Return [x, y] of the center of cell containing provided text 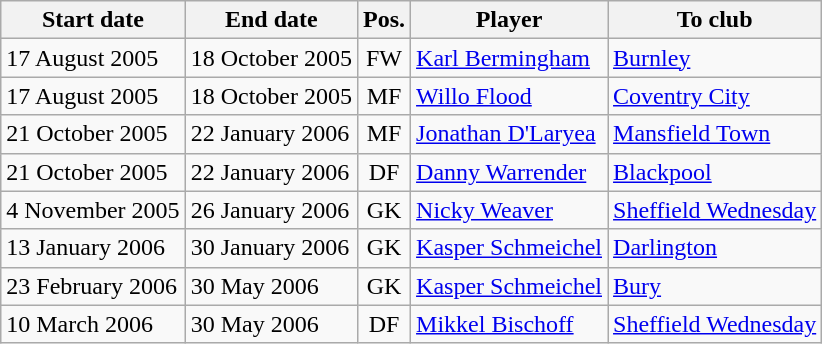
Mikkel Bischoff [510, 324]
Jonathan D'Laryea [510, 134]
23 February 2006 [93, 286]
Willo Flood [510, 96]
Darlington [715, 248]
4 November 2005 [93, 210]
Nicky Weaver [510, 210]
Burnley [715, 58]
26 January 2006 [271, 210]
Mansfield Town [715, 134]
Karl Bermingham [510, 58]
13 January 2006 [93, 248]
10 March 2006 [93, 324]
Danny Warrender [510, 172]
30 January 2006 [271, 248]
End date [271, 20]
Blackpool [715, 172]
Bury [715, 286]
To club [715, 20]
Start date [93, 20]
FW [384, 58]
Player [510, 20]
Pos. [384, 20]
Coventry City [715, 96]
